Extract the [x, y] coordinate from the center of the cell holding the provided text.  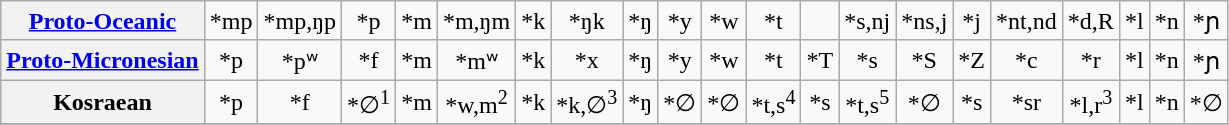
*nt,nd [1027, 21]
*r [1090, 60]
Proto-Micronesian [102, 60]
*ŋk [587, 21]
*ns,j [924, 21]
*s,nj [868, 21]
*T [820, 60]
Kosraean [102, 102]
*j [972, 21]
*x [587, 60]
*l,r3 [1090, 102]
*d,R [1090, 21]
*∅1 [369, 102]
*t,s4 [774, 102]
*m,ŋm [476, 21]
*S [924, 60]
*t,s5 [868, 102]
*c [1027, 60]
*mp [231, 21]
*Z [972, 60]
Proto-Oceanic [102, 21]
*pʷ [300, 60]
*mʷ [476, 60]
*sr [1027, 102]
*w,m2 [476, 102]
*k,∅3 [587, 102]
*mp,ŋp [300, 21]
